Identify which cell holds the provided text, then report its (x, y) central coordinate. 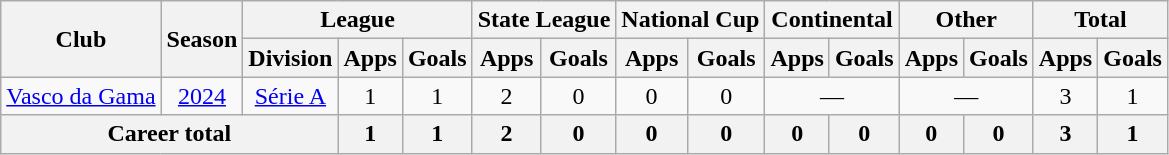
National Cup (690, 20)
Other (966, 20)
Club (81, 39)
League (358, 20)
Division (290, 58)
Season (202, 39)
Vasco da Gama (81, 96)
State League (544, 20)
Série A (290, 96)
Total (1100, 20)
Career total (170, 134)
2024 (202, 96)
Continental (832, 20)
